Pinpoint the cell where the given text exists, returning its (X, Y) midpoint coordinate. 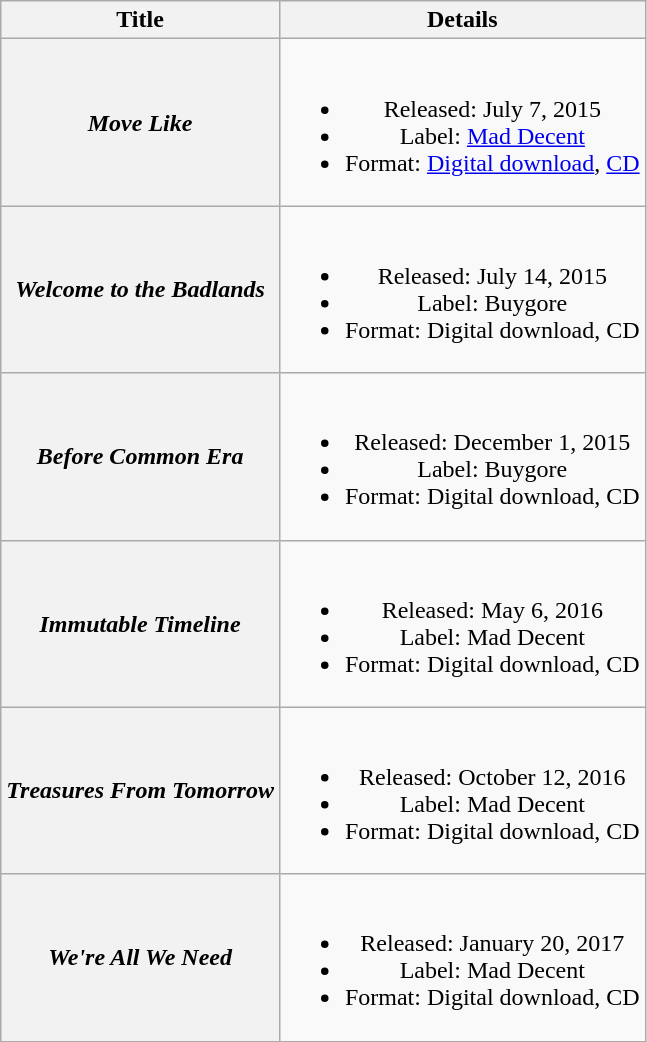
Released: December 1, 2015Label: BuygoreFormat: Digital download, CD (462, 456)
Released: July 7, 2015Label: Mad DecentFormat: Digital download, CD (462, 122)
Welcome to the Badlands (140, 290)
We're All We Need (140, 958)
Before Common Era (140, 456)
Released: May 6, 2016Label: Mad DecentFormat: Digital download, CD (462, 624)
Details (462, 20)
Move Like (140, 122)
Title (140, 20)
Released: January 20, 2017Label: Mad DecentFormat: Digital download, CD (462, 958)
Released: July 14, 2015Label: BuygoreFormat: Digital download, CD (462, 290)
Released: October 12, 2016Label: Mad DecentFormat: Digital download, CD (462, 790)
Treasures From Tomorrow (140, 790)
Immutable Timeline (140, 624)
